Extract the (x, y) coordinate from the center of the cell holding the provided text.  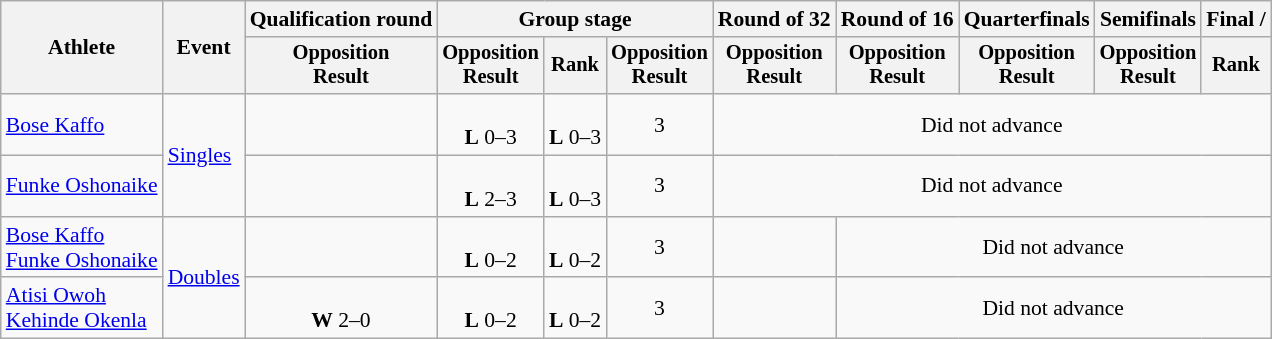
Round of 16 (898, 19)
Doubles (204, 278)
Bose KaffoFunke Oshonaike (82, 248)
Quarterfinals (1027, 19)
Atisi OwohKehinde Okenla (82, 308)
Semifinals (1148, 19)
W 2–0 (342, 308)
Group stage (575, 19)
Funke Oshonaike (82, 186)
Event (204, 48)
Qualification round (342, 19)
L 2–3 (490, 186)
Bose Kaffo (82, 124)
Singles (204, 155)
Round of 32 (774, 19)
Final / (1236, 19)
Athlete (82, 48)
